Search for the cell housing the specified text and yield its (x, y) center coordinate. 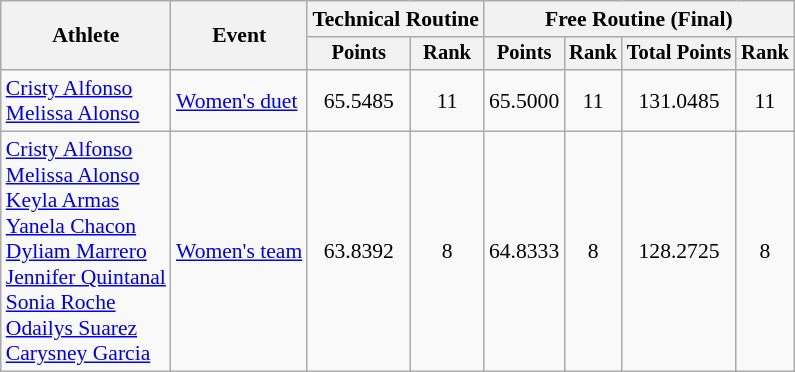
Cristy AlfonsoMelissa AlonsoKeyla Armas Yanela ChaconDyliam Marrero Jennifer QuintanalSonia RocheOdailys SuarezCarysney Garcia (86, 252)
Cristy AlfonsoMelissa Alonso (86, 100)
128.2725 (679, 252)
Athlete (86, 36)
Event (239, 36)
131.0485 (679, 100)
Technical Routine (396, 19)
64.8333 (524, 252)
Women's duet (239, 100)
65.5485 (358, 100)
65.5000 (524, 100)
63.8392 (358, 252)
Total Points (679, 54)
Women's team (239, 252)
Free Routine (Final) (639, 19)
